Capture the cell that displays the provided text and extract its (x, y) central coordinate. 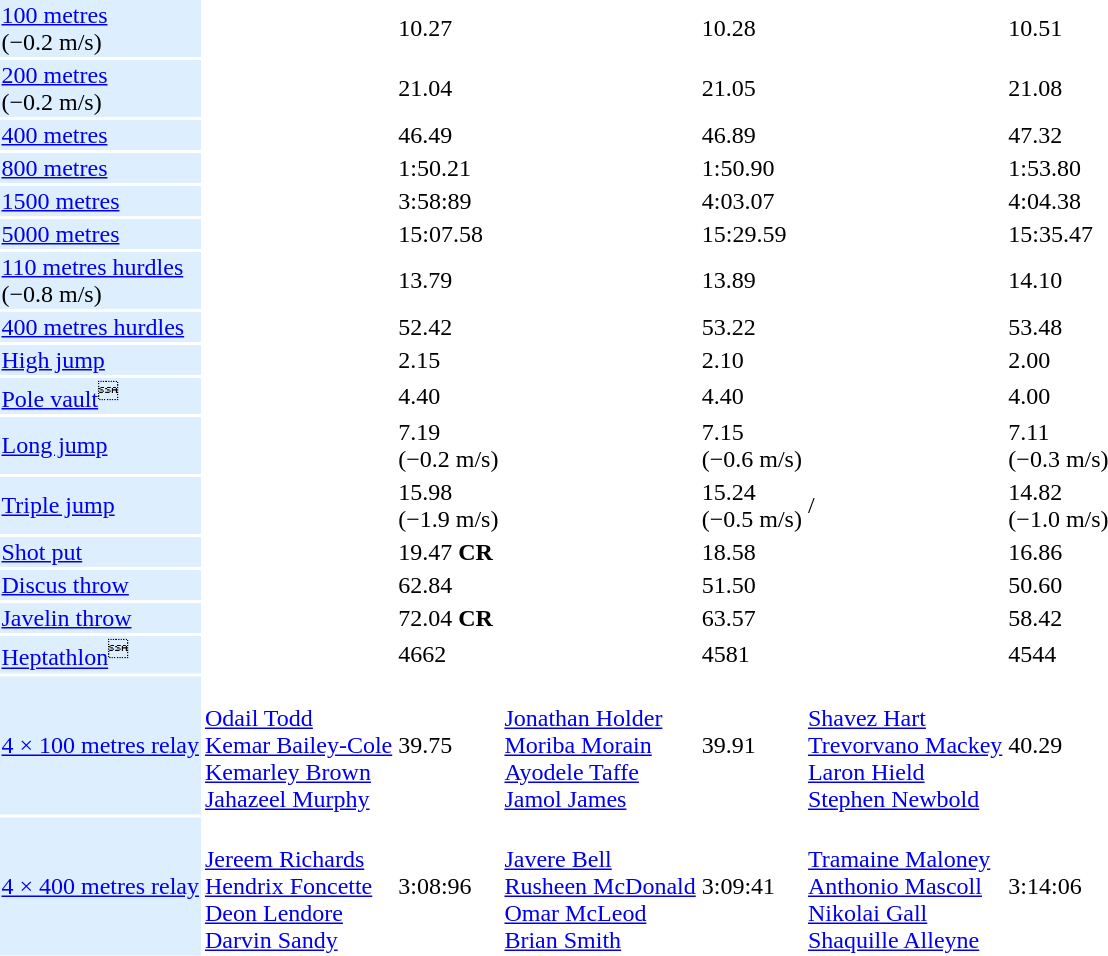
Odail Todd Kemar Bailey-Cole Kemarley Brown Jahazeel Murphy (298, 745)
110 metres hurdles (−0.8 m/s) (100, 280)
3:08:96 (448, 886)
46.49 (448, 135)
2.15 (448, 360)
Shavez Hart Trevorvano Mackey Laron Hield Stephen Newbold (904, 745)
21.04 (448, 88)
62.84 (448, 585)
51.50 (752, 585)
4 × 100 metres relay (100, 745)
400 metres (100, 135)
/ (904, 506)
18.58 (752, 552)
Tramaine Maloney Anthonio Mascoll Nikolai Gall Shaquille Alleyne (904, 886)
13.89 (752, 280)
63.57 (752, 618)
52.42 (448, 327)
46.89 (752, 135)
100 metres (−0.2 m/s) (100, 28)
400 metres hurdles (100, 327)
3:09:41 (752, 886)
72.04 CR (448, 618)
Triple jump (100, 506)
15.24 (−0.5 m/s) (752, 506)
Pole vault (100, 396)
200 metres (−0.2 m/s) (100, 88)
1:50.90 (752, 168)
4:03.07 (752, 201)
4 × 400 metres relay (100, 886)
15.98 (−1.9 m/s) (448, 506)
Long jump (100, 446)
High jump (100, 360)
10.27 (448, 28)
2.10 (752, 360)
Javere Bell Rusheen McDonald Omar McLeod Brian Smith (600, 886)
39.91 (752, 745)
7.19 (−0.2 m/s) (448, 446)
10.28 (752, 28)
Jonathan Holder Moriba Morain Ayodele Taffe Jamol James (600, 745)
13.79 (448, 280)
3:58:89 (448, 201)
Javelin throw (100, 618)
4581 (752, 654)
4662 (448, 654)
53.22 (752, 327)
800 metres (100, 168)
1500 metres (100, 201)
21.05 (752, 88)
19.47 CR (448, 552)
Heptathlon (100, 654)
15:29.59 (752, 234)
Jereem Richards Hendrix Foncette Deon Lendore Darvin Sandy (298, 886)
Shot put (100, 552)
5000 metres (100, 234)
15:07.58 (448, 234)
7.15 (−0.6 m/s) (752, 446)
39.75 (448, 745)
1:50.21 (448, 168)
Discus throw (100, 585)
